Find where the given text appears and provide that cell's center as (x, y) coordinate. 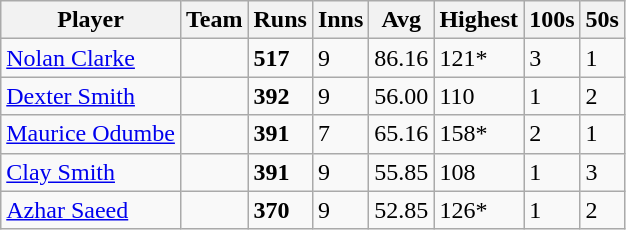
Dexter Smith (91, 96)
Player (91, 20)
121* (479, 58)
370 (280, 210)
Runs (280, 20)
55.85 (402, 172)
Nolan Clarke (91, 58)
110 (479, 96)
56.00 (402, 96)
Inns (340, 20)
108 (479, 172)
392 (280, 96)
517 (280, 58)
Maurice Odumbe (91, 134)
Clay Smith (91, 172)
Team (214, 20)
100s (552, 20)
65.16 (402, 134)
126* (479, 210)
86.16 (402, 58)
50s (602, 20)
Avg (402, 20)
52.85 (402, 210)
7 (340, 134)
158* (479, 134)
Highest (479, 20)
Azhar Saeed (91, 210)
